Return (x, y) of the center of cell containing provided text 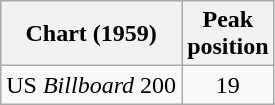
US Billboard 200 (92, 85)
Peakposition (228, 34)
19 (228, 85)
Chart (1959) (92, 34)
